Return [X, Y] of the center of cell containing provided text 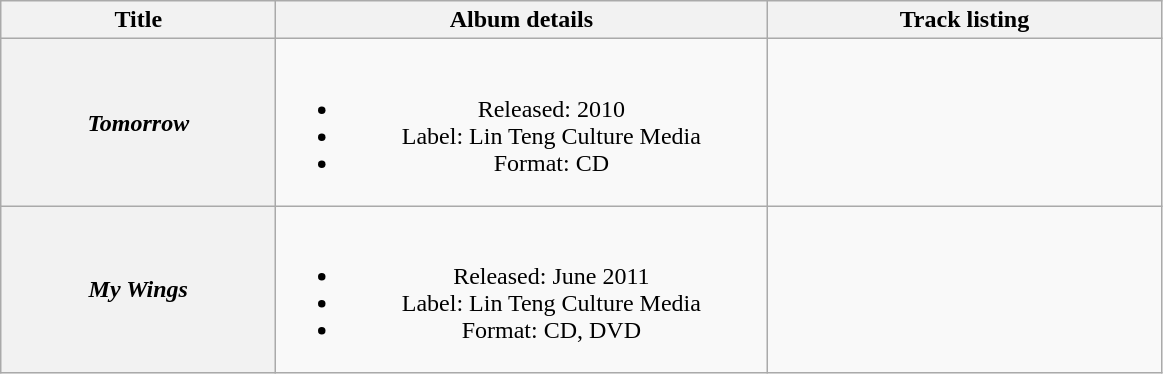
Released: June 2011Label: Lin Teng Culture MediaFormat: CD, DVD [522, 290]
Released: 2010Label: Lin Teng Culture MediaFormat: CD [522, 122]
Title [138, 20]
Album details [522, 20]
Tomorrow [138, 122]
Track listing [964, 20]
My Wings [138, 290]
